Capture the cell that displays the provided text and extract its (x, y) central coordinate. 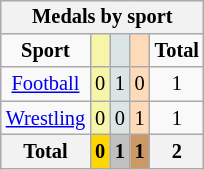
Football (46, 84)
2 (177, 152)
Medals by sport (102, 17)
Sport (46, 51)
Wrestling (46, 118)
